From the cell containing the given text, extract its center point as (X, Y) coordinate. 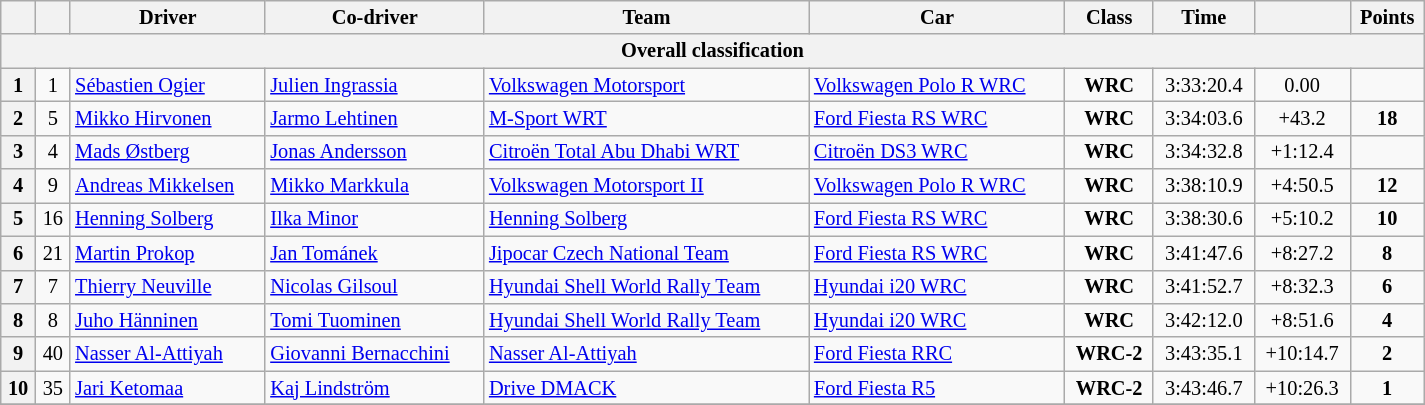
3:33:20.4 (1204, 85)
Mads Østberg (168, 152)
3:38:30.6 (1204, 219)
Driver (168, 17)
35 (52, 388)
Citroën DS3 WRC (937, 152)
3:42:12.0 (1204, 320)
Tomi Tuominen (374, 320)
Car (937, 17)
3 (18, 152)
3:43:46.7 (1204, 388)
Volkswagen Motorsport II (646, 186)
Julien Ingrassia (374, 85)
Volkswagen Motorsport (646, 85)
Jarmo Lehtinen (374, 118)
18 (1387, 118)
+10:14.7 (1302, 354)
Team (646, 17)
Drive DMACK (646, 388)
12 (1387, 186)
21 (52, 253)
3:43:35.1 (1204, 354)
0.00 (1302, 85)
Kaj Lindström (374, 388)
40 (52, 354)
Ford Fiesta R5 (937, 388)
Jonas Andersson (374, 152)
Time (1204, 17)
3:38:10.9 (1204, 186)
M-Sport WRT (646, 118)
Mikko Hirvonen (168, 118)
+43.2 (1302, 118)
Thierry Neuville (168, 287)
Jan Tománek (374, 253)
3:34:03.6 (1204, 118)
Citroën Total Abu Dhabi WRT (646, 152)
Mikko Markkula (374, 186)
3:41:52.7 (1204, 287)
3:41:47.6 (1204, 253)
Points (1387, 17)
Juho Hänninen (168, 320)
+8:32.3 (1302, 287)
+10:26.3 (1302, 388)
Jipocar Czech National Team (646, 253)
+8:27.2 (1302, 253)
Co-driver (374, 17)
Class (1109, 17)
Nicolas Gilsoul (374, 287)
Giovanni Bernacchini (374, 354)
Sébastien Ogier (168, 85)
Ford Fiesta RRC (937, 354)
Andreas Mikkelsen (168, 186)
Ilka Minor (374, 219)
+5:10.2 (1302, 219)
+8:51.6 (1302, 320)
+4:50.5 (1302, 186)
+1:12.4 (1302, 152)
Jari Ketomaa (168, 388)
16 (52, 219)
3:34:32.8 (1204, 152)
Martin Prokop (168, 253)
Overall classification (713, 51)
